Extract the (x, y) coordinate from the center of the cell holding the provided text.  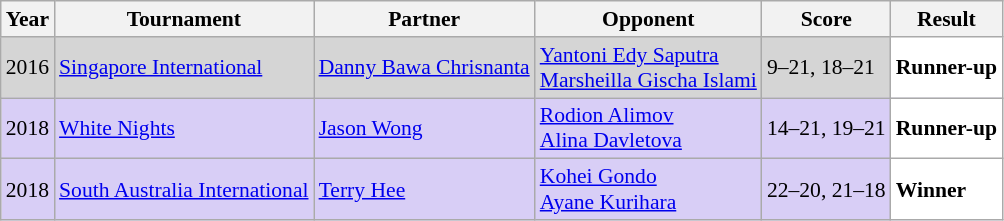
Danny Bawa Chrisnanta (424, 68)
2016 (28, 68)
Result (946, 19)
Terry Hee (424, 190)
Kohei Gondo Ayane Kurihara (648, 190)
Tournament (184, 19)
Winner (946, 190)
South Australia International (184, 190)
14–21, 19–21 (826, 128)
Jason Wong (424, 128)
White Nights (184, 128)
Score (826, 19)
Opponent (648, 19)
Singapore International (184, 68)
22–20, 21–18 (826, 190)
Yantoni Edy Saputra Marsheilla Gischa Islami (648, 68)
9–21, 18–21 (826, 68)
Partner (424, 19)
Year (28, 19)
Rodion Alimov Alina Davletova (648, 128)
